Determine the [x, y] coordinate at the center of the cell enclosing the given text.  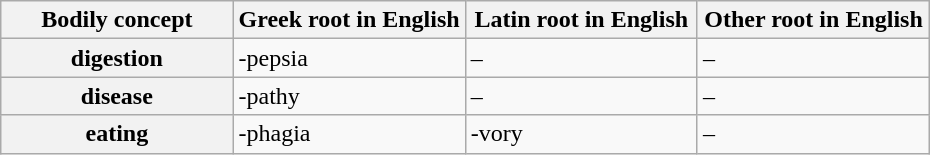
-pepsia [349, 58]
Latin root in English [581, 20]
Greek root in English [349, 20]
disease [117, 96]
-pathy [349, 96]
digestion [117, 58]
eating [117, 134]
-vory [581, 134]
Bodily concept [117, 20]
Other root in English [813, 20]
-phagia [349, 134]
